Return (x, y) of the center of cell containing provided text 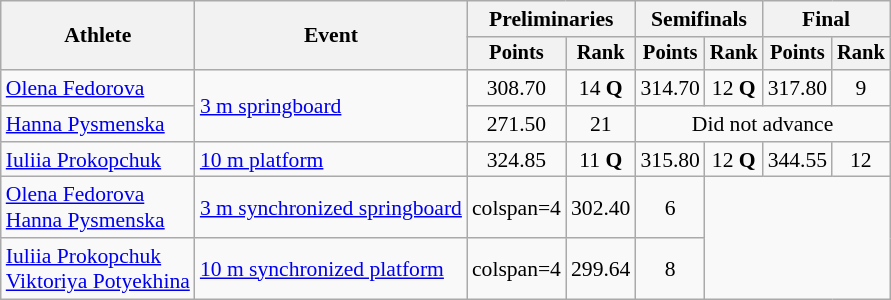
Iuliia ProkopchukViktoriya Potyekhina (98, 268)
12 (861, 160)
317.80 (798, 88)
308.70 (516, 88)
Semifinals (698, 19)
Athlete (98, 36)
302.40 (600, 208)
Olena FedorovaHanna Pysmenska (98, 208)
Olena Fedorova (98, 88)
Hanna Pysmenska (98, 124)
3 m springboard (331, 106)
6 (670, 208)
271.50 (516, 124)
14 Q (600, 88)
Preliminaries (552, 19)
10 m synchronized platform (331, 268)
344.55 (798, 160)
8 (670, 268)
314.70 (670, 88)
10 m platform (331, 160)
21 (600, 124)
299.64 (600, 268)
11 Q (600, 160)
Iuliia Prokopchuk (98, 160)
324.85 (516, 160)
Final (826, 19)
Did not advance (762, 124)
315.80 (670, 160)
Event (331, 36)
9 (861, 88)
3 m synchronized springboard (331, 208)
